Pinpoint the cell where the given text exists, returning its [x, y] midpoint coordinate. 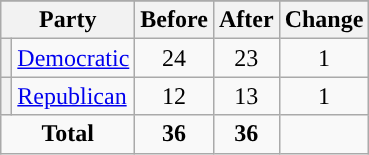
Change [324, 20]
Total [68, 134]
After [246, 20]
23 [246, 58]
Republican [74, 96]
Democratic [74, 58]
13 [246, 96]
24 [174, 58]
Party [68, 20]
12 [174, 96]
Before [174, 20]
